For the text-containing cell, return its midpoint in [x, y] coordinate format. 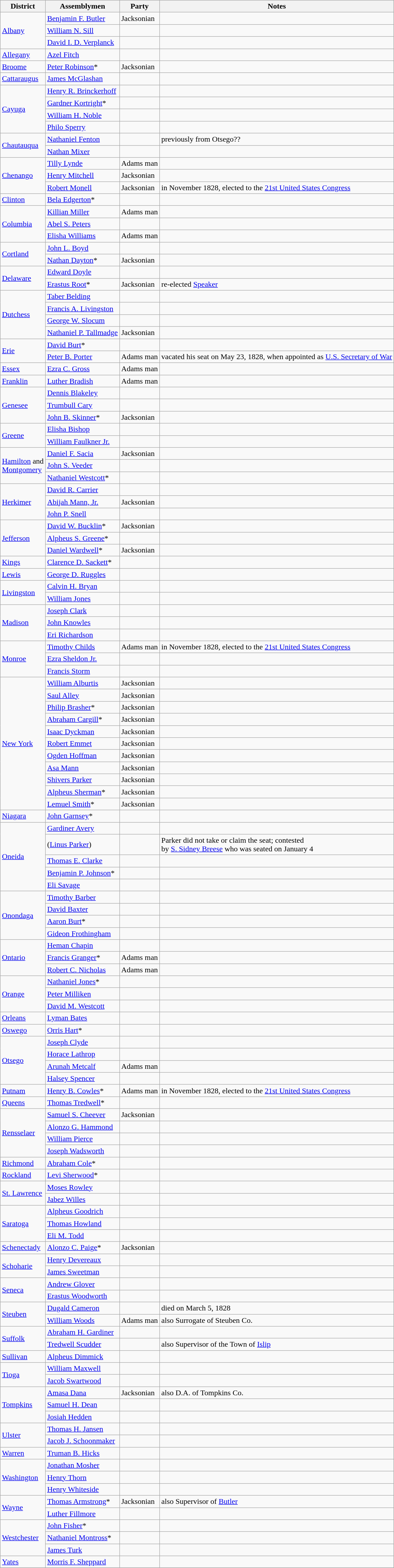
Josiah Hedden [82, 1417]
Levi Sherwood* [82, 1175]
also Supervisor of the Town of Islip [277, 1344]
Chenango [23, 176]
Washington [23, 1477]
Truman B. Hicks [82, 1453]
George W. Slocum [82, 320]
Timothy Barber [82, 897]
Gardiner Avery [82, 828]
Eri Richardson [82, 635]
Allegany [23, 55]
also Surrogate of Steuben Co. [277, 1320]
William H. Noble [82, 115]
Thomas Tredwell* [82, 1102]
Lewis [23, 574]
(Linus Parker) [82, 845]
Assemblymen [82, 6]
Nathaniel Fenton [82, 139]
Elisha Bishop [82, 429]
Franklin [23, 381]
Essex [23, 369]
Jacob Swartwood [82, 1381]
Gideon Frothingham [82, 933]
David R. Carrier [82, 490]
Robert Emmet [82, 744]
Morris F. Sheppard [82, 1562]
Taber Belding [82, 296]
Oswego [23, 1030]
James Turk [82, 1550]
Onondaga [23, 915]
Jonathan Mosher [82, 1465]
William Pierce [82, 1139]
Otsego [23, 1060]
Erie [23, 351]
Henry Devereaux [82, 1260]
Joseph Clark [82, 611]
Henry R. Brinckerhoff [82, 91]
Clarence D. Sackett* [82, 562]
Alpheus Dimmick [82, 1357]
Eli Savage [82, 885]
Cortland [23, 254]
David M. Westcott [82, 1006]
John L. Boyd [82, 248]
Tilly Lynde [82, 164]
Henry Whiteside [82, 1489]
Francis Storm [82, 671]
Henry Mitchell [82, 176]
Hamilton and Montgomery [23, 466]
Erastus Root* [82, 284]
Lyman Bates [82, 1018]
Notes [277, 6]
Philo Sperry [82, 127]
Delaware [23, 278]
re-elected Speaker [277, 284]
Robert Monell [82, 188]
Thomas Armstrong* [82, 1501]
Timothy Childs [82, 647]
William Faulkner Jr. [82, 441]
Alonzo G. Hammond [82, 1127]
Schoharie [23, 1266]
Queens [23, 1102]
Oneida [23, 857]
Sullivan [23, 1357]
Abel S. Peters [82, 224]
Asa Mann [82, 768]
Rensselaer [23, 1133]
Orris Hart* [82, 1030]
Moses Rowley [82, 1187]
Columbia [23, 224]
Nathaniel Jones* [82, 982]
Parker did not take or claim the seat; contested by S. Sidney Breese who was seated on January 4 [277, 845]
Joseph Wadsworth [82, 1151]
John P. Snell [82, 514]
Joseph Clyde [82, 1042]
Daniel F. Sacia [82, 453]
Azel Fitch [82, 55]
District [23, 6]
Alonzo C. Paige* [82, 1248]
Alpheus Goodrich [82, 1211]
vacated his seat on May 23, 1828, when appointed as U.S. Secretary of War [277, 357]
Abraham Cole* [82, 1163]
James McGlashan [82, 79]
Alpheus S. Greene* [82, 538]
Warren [23, 1453]
Saratoga [23, 1223]
Herkimer [23, 502]
Horace Lathrop [82, 1054]
Broome [23, 67]
Luther Bradish [82, 381]
William Woods [82, 1320]
Peter B. Porter [82, 357]
Saul Alley [82, 695]
Henry Thorn [82, 1477]
David Baxter [82, 909]
Tioga [23, 1375]
Jacob J. Schoonmaker [82, 1441]
Peter Milliken [82, 994]
John S. Veeder [82, 466]
Philip Brasher* [82, 707]
St. Lawrence [23, 1193]
Dennis Blakeley [82, 393]
Nathan Dayton* [82, 260]
William N. Sill [82, 30]
Halsey Spencer [82, 1078]
John Garnsey* [82, 816]
Arunah Metcalf [82, 1066]
Francis A. Livingston [82, 308]
Ezra Sheldon Jr. [82, 659]
previously from Otsego?? [277, 139]
Edward Doyle [82, 272]
Peter Robinson* [82, 67]
William Alburtis [82, 683]
Dutchess [23, 314]
Cattaraugus [23, 79]
Greene [23, 435]
Ezra C. Gross [82, 369]
Suffolk [23, 1338]
John B. Skinner* [82, 417]
Francis Granger* [82, 958]
James Sweetman [82, 1272]
Killian Miller [82, 212]
Samuel S. Cheever [82, 1115]
Jefferson [23, 538]
Ogden Hoffman [82, 756]
John Fisher* [82, 1526]
New York [23, 744]
Eli M. Todd [82, 1236]
Ulster [23, 1435]
Thomas Howland [82, 1223]
Isaac Dyckman [82, 731]
Robert C. Nicholas [82, 970]
Jabez Willes [82, 1199]
Luther Fillmore [82, 1514]
Daniel Wardwell* [82, 550]
Steuben [23, 1314]
died on March 5, 1828 [277, 1308]
Lemuel Smith* [82, 804]
Thomas E. Clarke [82, 861]
Gardner Kortright* [82, 103]
Livingston [23, 593]
Tompkins [23, 1405]
David W. Bucklin* [82, 526]
Nathaniel Westcott* [82, 478]
Benjamin P. Johnson* [82, 873]
Putnam [23, 1090]
David I. D. Verplanck [82, 43]
Bela Edgerton* [82, 200]
David Burt* [82, 345]
John Knowles [82, 623]
Genesee [23, 405]
Nathan Mixer [82, 151]
Erastus Woodworth [82, 1296]
Schenectady [23, 1248]
Tredwell Scudder [82, 1344]
Samuel H. Dean [82, 1405]
Clinton [23, 200]
Albany [23, 30]
Abraham H. Gardiner [82, 1332]
Shivers Parker [82, 780]
Benjamin F. Butler [82, 18]
also D.A. of Tompkins Co. [277, 1393]
Wayne [23, 1507]
Richmond [23, 1163]
Elisha Williams [82, 236]
Ontario [23, 958]
Henry B. Cowles* [82, 1090]
Abraham Cargill* [82, 719]
Niagara [23, 816]
Aaron Burt* [82, 921]
Andrew Glover [82, 1284]
Westchester [23, 1538]
Nathaniel P. Tallmadge [82, 332]
Heman Chapin [82, 946]
George D. Ruggles [82, 574]
Orange [23, 994]
Chautauqua [23, 145]
Monroe [23, 659]
Alpheus Sherman* [82, 792]
Yates [23, 1562]
Kings [23, 562]
Nathaniel Montross* [82, 1538]
Thomas H. Jansen [82, 1429]
William Maxwell [82, 1369]
also Supervisor of Butler [277, 1501]
Trumbull Cary [82, 405]
Dugald Cameron [82, 1308]
Madison [23, 623]
Seneca [23, 1290]
Party [140, 6]
Cayuga [23, 109]
William Jones [82, 599]
Calvin H. Bryan [82, 586]
Abijah Mann, Jr. [82, 502]
Rockland [23, 1175]
Amasa Dana [82, 1393]
Orleans [23, 1018]
